Detect which cell encompasses the target text, then output its (x, y) center coordinate. 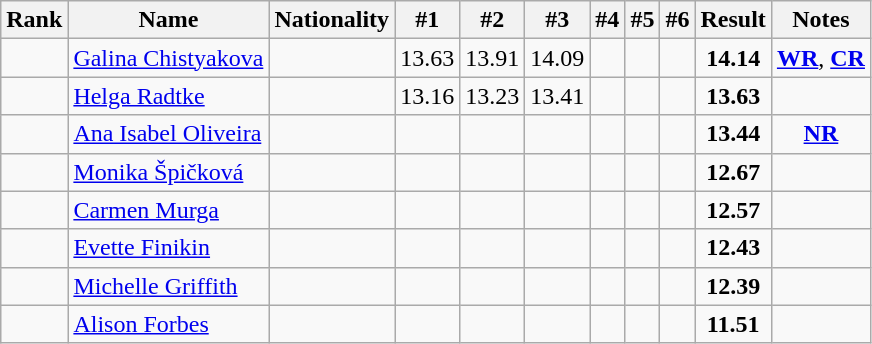
13.16 (428, 96)
12.39 (733, 286)
#6 (678, 20)
13.91 (492, 58)
13.44 (733, 134)
#2 (492, 20)
#4 (608, 20)
Ana Isabel Oliveira (168, 134)
12.43 (733, 248)
WR, CR (820, 58)
12.57 (733, 210)
#1 (428, 20)
Galina Chistyakova (168, 58)
Name (168, 20)
14.09 (558, 58)
Notes (820, 20)
12.67 (733, 172)
Helga Radtke (168, 96)
Monika Špičková (168, 172)
11.51 (733, 324)
Michelle Griffith (168, 286)
#3 (558, 20)
14.14 (733, 58)
Result (733, 20)
Alison Forbes (168, 324)
13.23 (492, 96)
Evette Finikin (168, 248)
#5 (642, 20)
Nationality (332, 20)
Rank (34, 20)
Carmen Murga (168, 210)
NR (820, 134)
13.41 (558, 96)
